Pinpoint the cell where the given text exists, returning its [X, Y] midpoint coordinate. 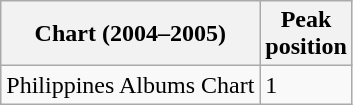
Peakposition [306, 34]
1 [306, 85]
Chart (2004–2005) [130, 34]
Philippines Albums Chart [130, 85]
